Identify which cell holds the provided text, then report its (X, Y) central coordinate. 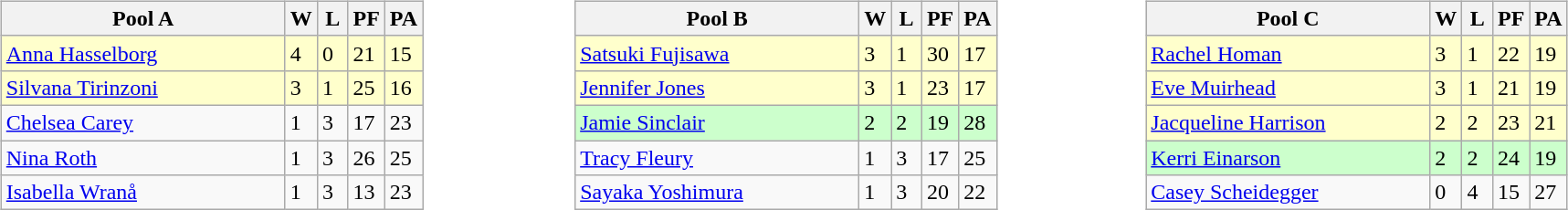
Silvana Tirinzoni (142, 88)
Pool A (142, 18)
Sayaka Yoshimura (718, 193)
13 (366, 193)
Isabella Wranå (142, 193)
Chelsea Carey (142, 122)
Tracy Fleury (718, 158)
Nina Roth (142, 158)
26 (366, 158)
16 (404, 88)
Eve Muirhead (1288, 88)
Pool B (718, 18)
Pool C (1288, 18)
27 (1549, 193)
Anna Hasselborg (142, 53)
Casey Scheidegger (1288, 193)
Satsuki Fujisawa (718, 53)
Jacqueline Harrison (1288, 122)
Jennifer Jones (718, 88)
Rachel Homan (1288, 53)
30 (940, 53)
Jamie Sinclair (718, 122)
24 (1510, 158)
20 (940, 193)
Kerri Einarson (1288, 158)
28 (977, 122)
